Scan for the cell matching the given text and deliver its (x, y) coordinate at center. 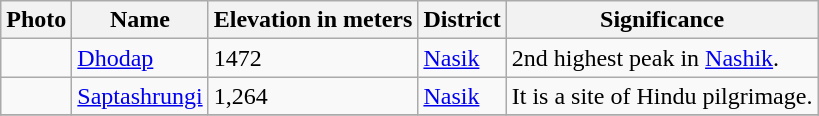
It is a site of Hindu pilgrimage. (662, 96)
1472 (313, 58)
Elevation in meters (313, 20)
Dhodap (140, 58)
Photo (36, 20)
Saptashrungi (140, 96)
Significance (662, 20)
District (462, 20)
Name (140, 20)
1,264 (313, 96)
2nd highest peak in Nashik. (662, 58)
